Capture the cell that displays the provided text and extract its [X, Y] central coordinate. 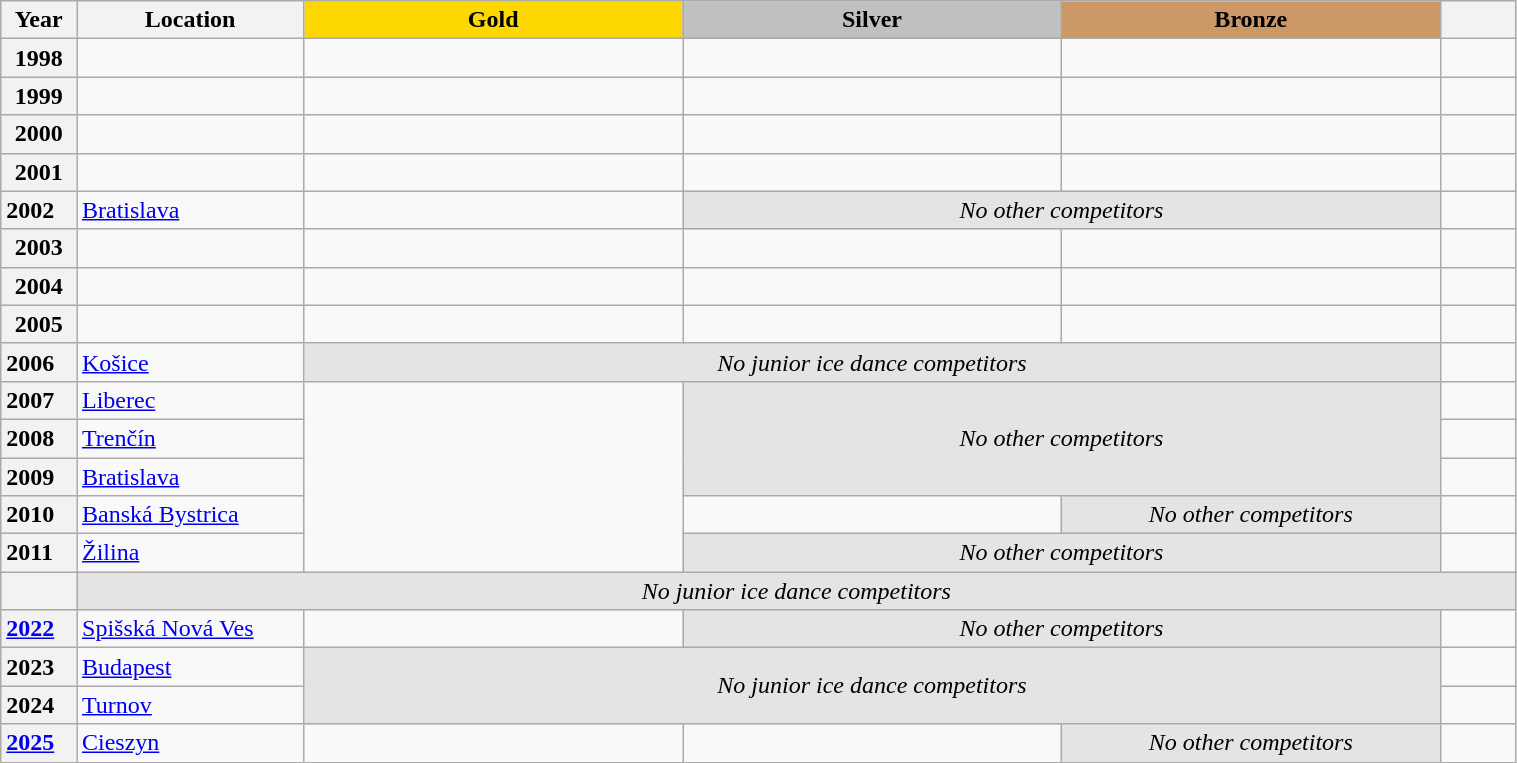
2024 [39, 705]
2025 [39, 743]
Year [39, 20]
Location [190, 20]
Spišská Nová Ves [190, 629]
2022 [39, 629]
Bronze [1250, 20]
2004 [39, 286]
2008 [39, 438]
2002 [39, 210]
Gold [494, 20]
Banská Bystrica [190, 515]
Cieszyn [190, 743]
2009 [39, 477]
2003 [39, 248]
1998 [39, 58]
2000 [39, 134]
1999 [39, 96]
Turnov [190, 705]
2005 [39, 324]
Košice [190, 362]
Žilina [190, 553]
2011 [39, 553]
2023 [39, 667]
2010 [39, 515]
Silver [872, 20]
2001 [39, 172]
Liberec [190, 400]
2006 [39, 362]
Trenčín [190, 438]
2007 [39, 400]
Budapest [190, 667]
